Output the [X, Y] coordinate of the center of the cell containing the given text.  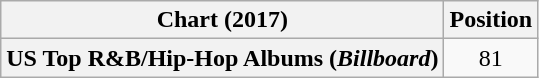
US Top R&B/Hip-Hop Albums (Billboard) [222, 58]
81 [491, 58]
Position [491, 20]
Chart (2017) [222, 20]
